From the cell containing the given text, extract its center point as (X, Y) coordinate. 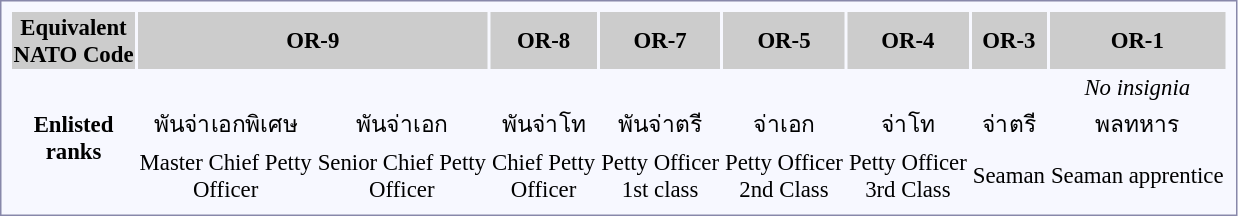
จ่าเอก (784, 124)
Petty Officer3rd Class (908, 176)
OR-4 (908, 40)
No insignia (1137, 87)
จ่าโท (908, 124)
Senior Chief PettyOfficer (402, 176)
OR-8 (543, 40)
OR-1 (1137, 40)
พันจ่าเอก (402, 124)
OR-5 (784, 40)
พันจ่าเอกพิเศษ (226, 124)
EquivalentNATO Code (74, 40)
OR-3 (1008, 40)
Enlistedranks (74, 138)
จ่าตรี (1008, 124)
พลทหาร (1137, 124)
Chief PettyOfficer (543, 176)
Seaman apprentice (1137, 176)
พันจ่าโท (543, 124)
Master Chief PettyOfficer (226, 176)
Petty Officer1st class (660, 176)
พันจ่าตรี (660, 124)
OR-9 (312, 40)
Seaman (1008, 176)
Petty Officer2nd Class (784, 176)
OR-7 (660, 40)
